Capture the cell that displays the provided text and extract its (x, y) central coordinate. 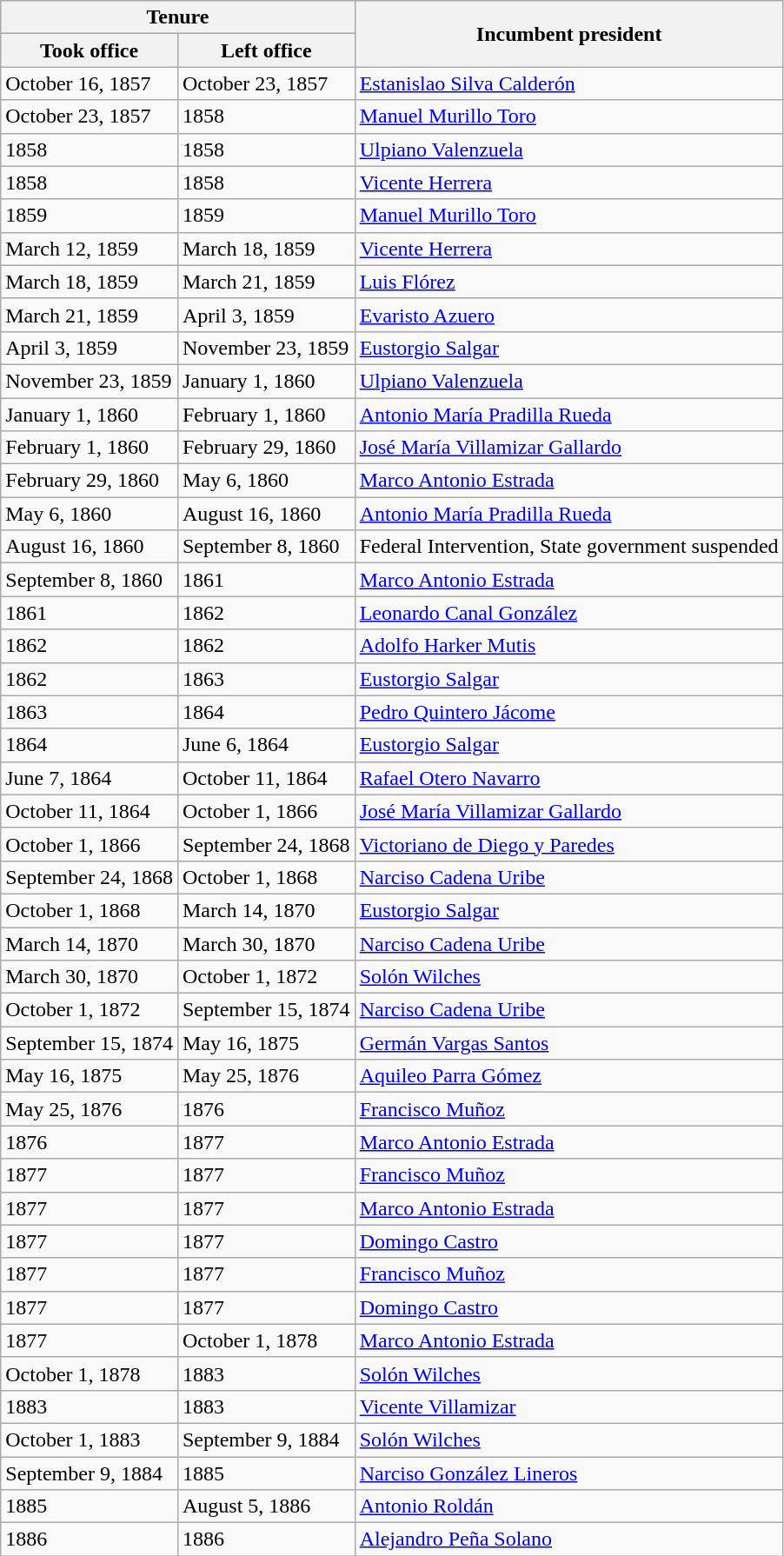
Luis Flórez (568, 282)
Aquileo Parra Gómez (568, 1076)
October 16, 1857 (90, 83)
Evaristo Azuero (568, 315)
Pedro Quintero Jácome (568, 712)
June 6, 1864 (266, 745)
Narciso González Lineros (568, 1473)
March 12, 1859 (90, 249)
August 5, 1886 (266, 1506)
Victoriano de Diego y Paredes (568, 844)
Federal Intervention, State government suspended (568, 547)
Vicente Villamizar (568, 1406)
Alejandro Peña Solano (568, 1539)
Adolfo Harker Mutis (568, 646)
October 1, 1883 (90, 1440)
Took office (90, 50)
Left office (266, 50)
Tenure (177, 17)
June 7, 1864 (90, 778)
Germán Vargas Santos (568, 1043)
Leonardo Canal González (568, 613)
Antonio Roldán (568, 1506)
Rafael Otero Navarro (568, 778)
Incumbent president (568, 34)
Estanislao Silva Calderón (568, 83)
